Output the [X, Y] coordinate of the center of the cell containing the given text.  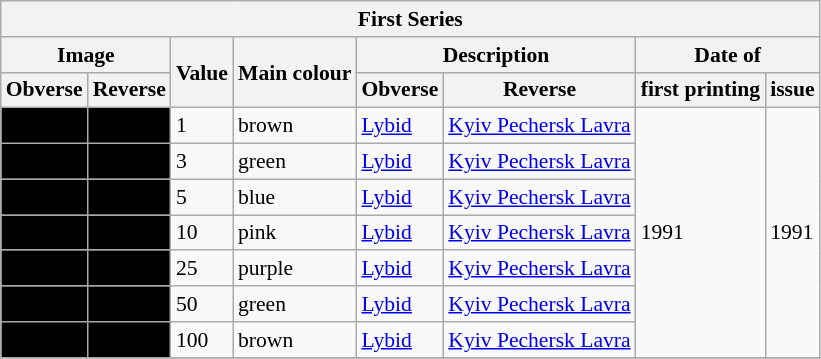
purple [294, 269]
100 [202, 340]
Value [202, 72]
first printing [700, 90]
50 [202, 304]
Description [496, 55]
issue [792, 90]
10 [202, 233]
pink [294, 233]
First Series [410, 19]
25 [202, 269]
blue [294, 197]
1 [202, 126]
Main colour [294, 72]
Image [86, 55]
3 [202, 162]
Date of [728, 55]
5 [202, 197]
